Locate the cell with the specified text and output its (x, y) center coordinate. 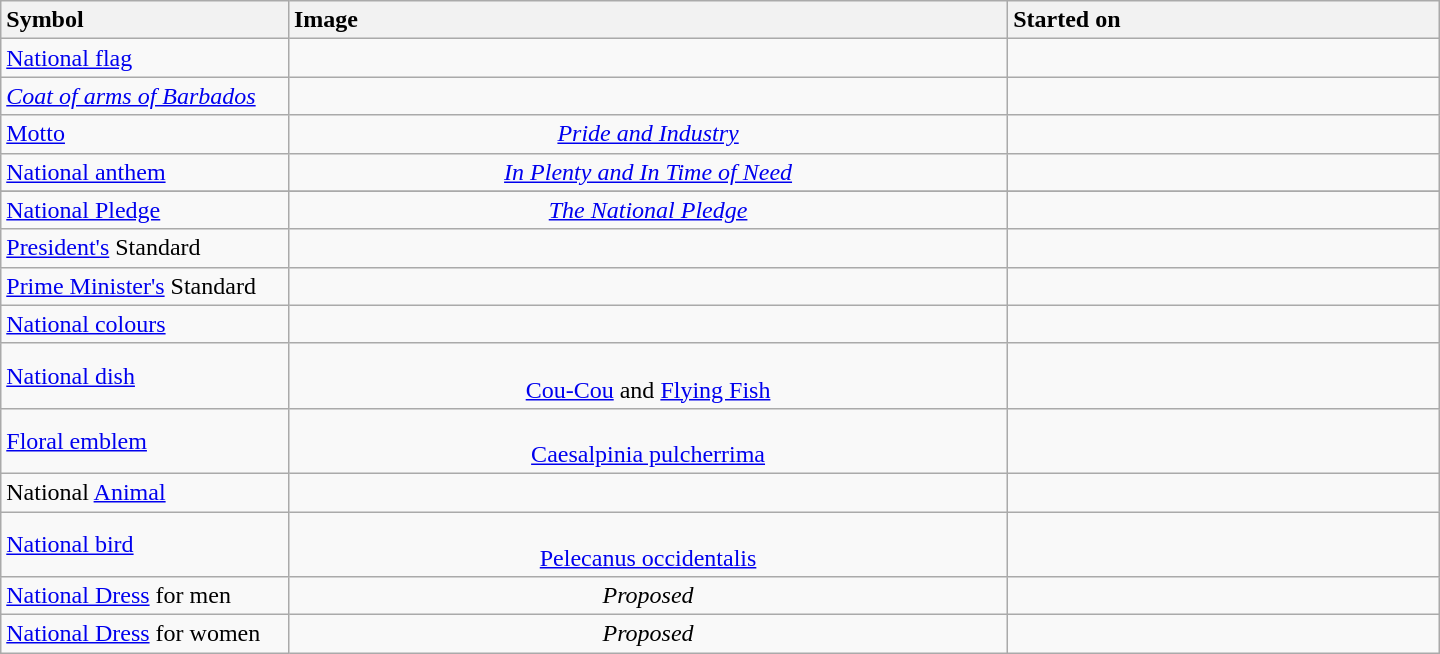
National colours (145, 324)
Cou-Cou and Flying Fish (648, 376)
President's Standard (145, 248)
Motto (145, 134)
National dish (145, 376)
Image (648, 20)
National anthem (145, 172)
Pride and Industry (648, 134)
Coat of arms of Barbados (145, 96)
National Dress for women (145, 634)
Symbol (145, 20)
National Pledge (145, 210)
National Dress for men (145, 596)
Caesalpinia pulcherrima (648, 440)
Prime Minister's Standard (145, 286)
Started on (1224, 20)
National Animal (145, 492)
In Plenty and In Time of Need (648, 172)
National flag (145, 58)
National bird (145, 544)
The National Pledge (648, 210)
Pelecanus occidentalis (648, 544)
Floral emblem (145, 440)
